Extract the [x, y] coordinate from the center of the cell holding the provided text.  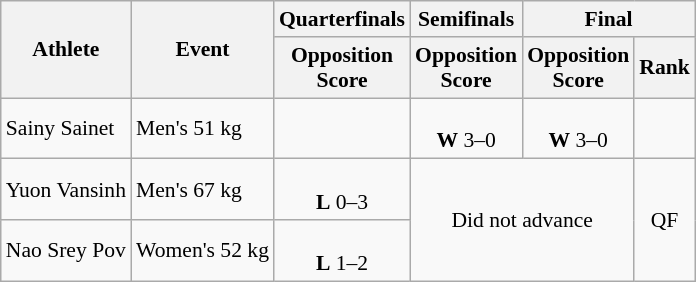
Quarterfinals [342, 19]
Women's 52 kg [202, 250]
L 1–2 [342, 250]
Athlete [66, 50]
Rank [664, 68]
Sainy Sainet [66, 128]
Yuon Vansinh [66, 190]
Final [608, 19]
Men's 51 kg [202, 128]
L 0–3 [342, 190]
Event [202, 50]
Nao Srey Pov [66, 250]
QF [664, 220]
Men's 67 kg [202, 190]
Did not advance [522, 220]
Semifinals [466, 19]
